Identify which cell holds the provided text, then report its (X, Y) central coordinate. 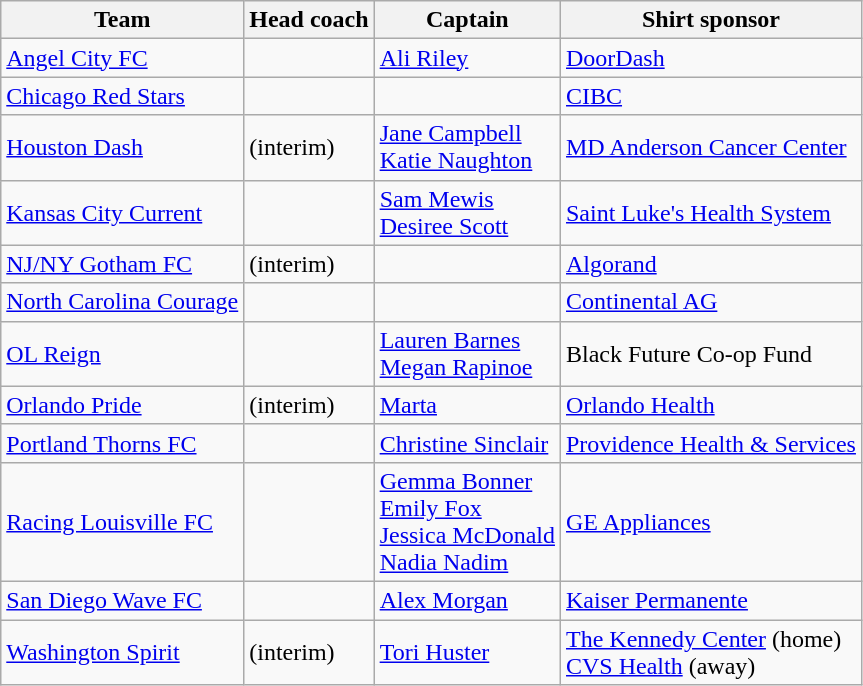
Black Future Co-op Fund (710, 354)
Ali Riley (467, 58)
San Diego Wave FC (122, 600)
Sam Mewis Desiree Scott (467, 212)
Angel City FC (122, 58)
Kaiser Permanente (710, 600)
Jane Campbell Katie Naughton (467, 148)
Gemma Bonner Emily Fox Jessica McDonald Nadia Nadim (467, 522)
Team (122, 20)
Alex Morgan (467, 600)
DoorDash (710, 58)
Kansas City Current (122, 212)
Lauren Barnes Megan Rapinoe (467, 354)
Shirt sponsor (710, 20)
MD Anderson Cancer Center (710, 148)
OL Reign (122, 354)
Chicago Red Stars (122, 96)
GE Appliances (710, 522)
NJ/NY Gotham FC (122, 264)
Washington Spirit (122, 652)
Racing Louisville FC (122, 522)
Portland Thorns FC (122, 443)
The Kennedy Center (home)CVS Health (away) (710, 652)
Continental AG (710, 302)
North Carolina Courage (122, 302)
Captain (467, 20)
Christine Sinclair (467, 443)
Head coach (309, 20)
Orlando Pride (122, 405)
Houston Dash (122, 148)
Tori Huster (467, 652)
Saint Luke's Health System (710, 212)
Orlando Health (710, 405)
CIBC (710, 96)
Marta (467, 405)
Algorand (710, 264)
Providence Health & Services (710, 443)
